Extract the (X, Y) coordinate from the center of the cell holding the provided text.  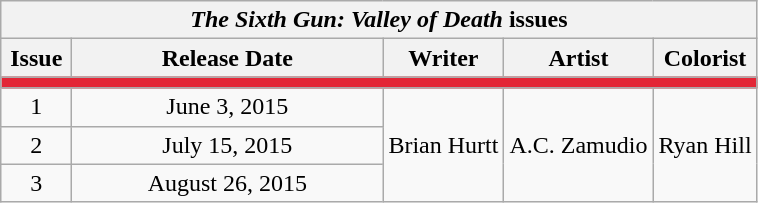
The Sixth Gun: Valley of Death issues (379, 20)
Colorist (705, 58)
1 (36, 107)
Writer (444, 58)
Release Date (228, 58)
Artist (578, 58)
August 26, 2015 (228, 183)
2 (36, 145)
June 3, 2015 (228, 107)
Issue (36, 58)
A.C. Zamudio (578, 145)
Brian Hurtt (444, 145)
Ryan Hill (705, 145)
July 15, 2015 (228, 145)
3 (36, 183)
